Identify which cell holds the provided text, then report its (x, y) central coordinate. 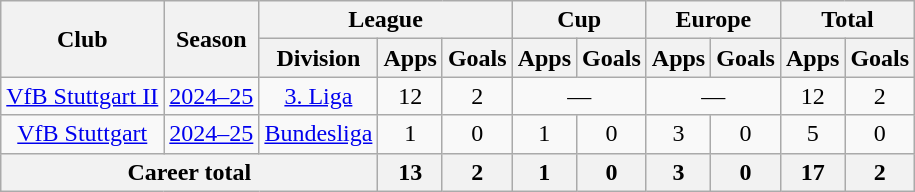
13 (410, 172)
VfB Stuttgart (82, 134)
VfB Stuttgart II (82, 96)
League (386, 20)
Club (82, 39)
17 (812, 172)
Total (847, 20)
Cup (579, 20)
3. Liga (318, 96)
Bundesliga (318, 134)
Career total (190, 172)
Europe (713, 20)
5 (812, 134)
Season (212, 39)
Division (318, 58)
